Return the (x, y) coordinate for the center point of the cell that contains the specified text.  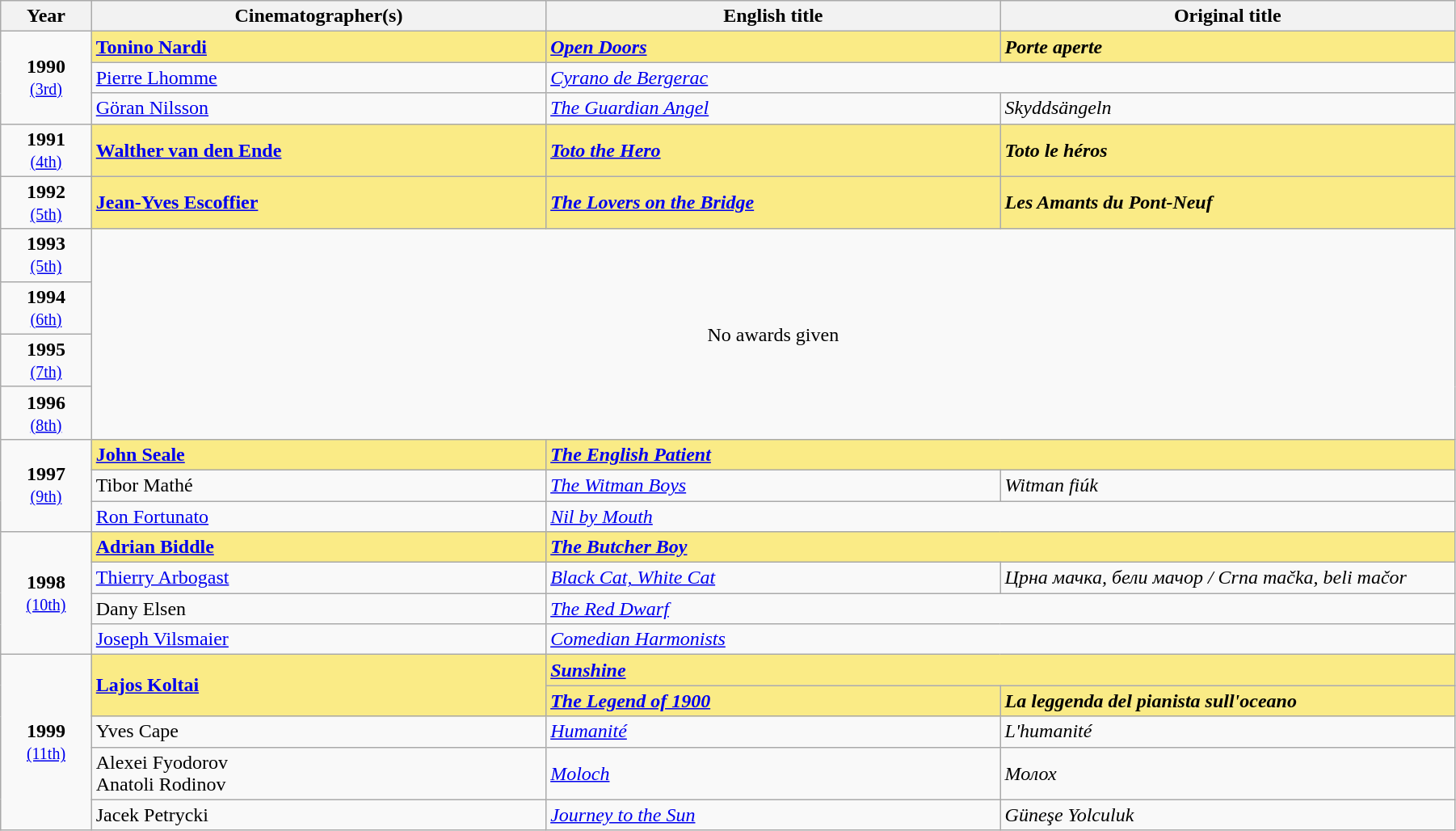
Jacek Petrycki (318, 815)
Toto le héros (1227, 150)
Молох (1227, 773)
Original title (1227, 16)
Cyrano de Bergerac (1000, 78)
Pierre Lhomme (318, 78)
1990(3rd) (46, 78)
The Legend of 1900 (773, 701)
The Butcher Boy (1000, 547)
1998(10th) (46, 593)
The Red Dwarf (1000, 609)
Journey to the Sun (773, 815)
English title (773, 16)
Nil by Mouth (1000, 517)
Sunshine (1000, 670)
Adrian Biddle (318, 547)
Jean-Yves Escoffier (318, 202)
Tonino Nardi (318, 47)
Güneşe Yolculuk (1227, 815)
Walther van den Ende (318, 150)
Skyddsängeln (1227, 108)
1994(6th) (46, 307)
1993(5th) (46, 255)
No awards given (772, 334)
Porte aperte (1227, 47)
1996(8th) (46, 412)
Ron Fortunato (318, 517)
Humanité (773, 732)
Toto the Hero (773, 150)
Cinematographer(s) (318, 16)
Black Cat, White Cat (773, 578)
Open Doors (773, 47)
Tibor Mathé (318, 485)
1991(4th) (46, 150)
1992(5th) (46, 202)
John Seale (318, 454)
Thierry Arbogast (318, 578)
1999(11th) (46, 742)
The Guardian Angel (773, 108)
The Witman Boys (773, 485)
Yves Cape (318, 732)
Joseph Vilsmaier (318, 639)
Црна мачка, бели мачор / Crna mačka, beli mačor (1227, 578)
The Lovers on the Bridge (773, 202)
Moloch (773, 773)
Les Amants du Pont-Neuf (1227, 202)
Dany Elsen (318, 609)
Alexei Fyodorov Anatoli Rodinov (318, 773)
Witman fiúk (1227, 485)
L'humanité (1227, 732)
Comedian Harmonists (1000, 639)
1997(9th) (46, 485)
Lajos Koltai (318, 685)
La leggenda del pianista sull'oceano (1227, 701)
Göran Nilsson (318, 108)
1995(7th) (46, 361)
The English Patient (1000, 454)
Year (46, 16)
